Locate the cell with the specified text and output its [x, y] center coordinate. 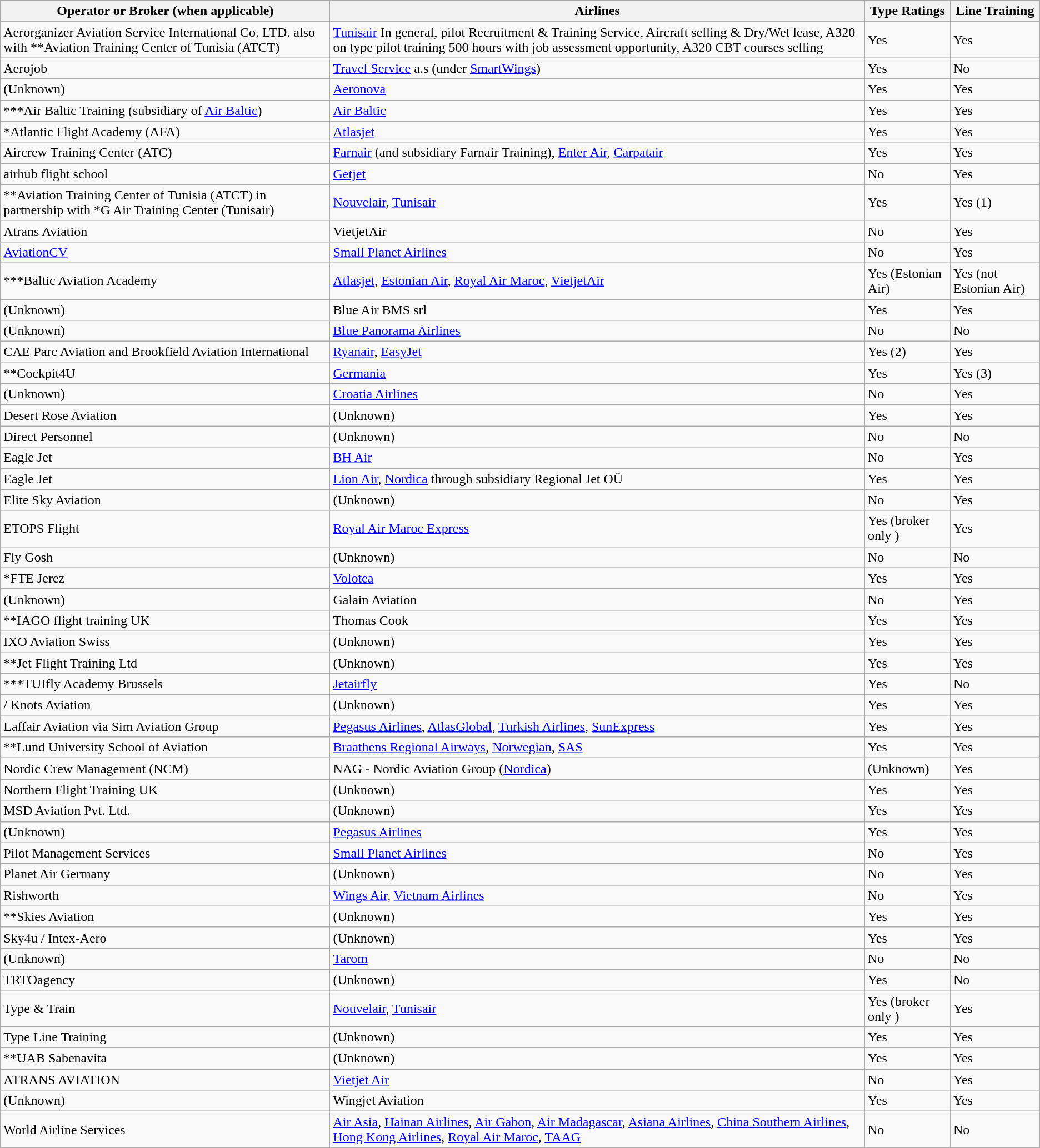
Line Training [994, 11]
Direct Personnel [166, 437]
Aeronova [597, 89]
Volotea [597, 578]
Lion Air, Nordica through subsidiary Regional Jet OÜ [597, 479]
**Jet Flight Training Ltd [166, 663]
ETOPS Flight [166, 529]
/ Knots Aviation [166, 705]
Thomas Cook [597, 620]
AviationCV [166, 252]
Elite Sky Aviation [166, 500]
Ryanair, EasyJet [597, 352]
Atrans Aviation [166, 231]
**Lund University School of Aviation [166, 748]
Braathens Regional Airways, Norwegian, SAS [597, 748]
Yes (1) [994, 202]
ATRANS AVIATION [166, 1080]
Getjet [597, 174]
Vietjet Air [597, 1080]
Sky4u / Intex-Aero [166, 938]
Aerorganizer Aviation Service International Co. LTD. also with **Aviation Training Center of Tunisia (ATCT) [166, 40]
**IAGO flight training UK [166, 620]
Wingjet Aviation [597, 1101]
Rishworth [166, 895]
**Aviation Training Center of Tunisia (ATCT) in partnership with *G Air Training Center (Tunisair) [166, 202]
Airlines [597, 11]
Air Asia, Hainan Airlines, Air Gabon, Air Madagascar, Asiana Airlines, China Southern Airlines, Hong Kong Airlines, Royal Air Maroc, TAAG [597, 1130]
Yes (2) [907, 352]
Travel Service a.s (under SmartWings) [597, 68]
MSD Aviation Pvt. Ltd. [166, 811]
*Atlantic Flight Academy (AFA) [166, 132]
Farnair (and subsidiary Farnair Training), Enter Air, Carpatair [597, 153]
Wings Air, Vietnam Airlines [597, 895]
**Cockpit4U [166, 373]
Aerojob [166, 68]
Jetairfly [597, 684]
**UAB Sabenavita [166, 1059]
Fly Gosh [166, 557]
Type Line Training [166, 1037]
Atlasjet [597, 132]
Pegasus Airlines [597, 832]
TRTOagency [166, 980]
Germania [597, 373]
Tarom [597, 959]
Type Ratings [907, 11]
Northern Flight Training UK [166, 790]
CAE Parc Aviation and Brookfield Aviation International [166, 352]
Laffair Aviation via Sim Aviation Group [166, 726]
***Air Baltic Training (subsidiary of Air Baltic) [166, 111]
Type & Train [166, 1009]
Yes (Estonian Air) [907, 281]
Galain Aviation [597, 599]
IXO Aviation Swiss [166, 641]
Air Baltic [597, 111]
**Skies Aviation [166, 916]
Atlasjet, Estonian Air, Royal Air Maroc, VietjetAir [597, 281]
***TUIfly Academy Brussels [166, 684]
*FTE Jerez [166, 578]
airhub flight school [166, 174]
Desert Rose Aviation [166, 415]
***Baltic Aviation Academy [166, 281]
Planet Air Germany [166, 874]
Aircrew Training Center (ATC) [166, 153]
Blue Air BMS srl [597, 309]
Yes (3) [994, 373]
Operator or Broker (when applicable) [166, 11]
Blue Panorama Airlines [597, 331]
Yes (not Estonian Air) [994, 281]
World Airline Services [166, 1130]
Croatia Airlines [597, 394]
NAG - Nordic Aviation Group (Nordica) [597, 769]
BH Air [597, 458]
Royal Air Maroc Express [597, 529]
Pilot Management Services [166, 853]
Nordic Crew Management (NCM) [166, 769]
Pegasus Airlines, AtlasGlobal, Turkish Airlines, SunExpress [597, 726]
VietjetAir [597, 231]
